Return the [x, y] coordinate for the center point of the cell that contains the specified text.  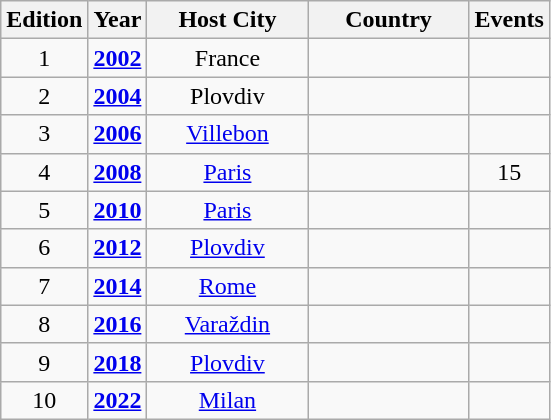
Rome [228, 286]
Villebon [228, 134]
10 [44, 400]
2018 [118, 362]
2008 [118, 172]
2006 [118, 134]
2010 [118, 210]
Events [509, 20]
7 [44, 286]
6 [44, 248]
2012 [118, 248]
15 [509, 172]
2022 [118, 400]
Year [118, 20]
2 [44, 96]
3 [44, 134]
9 [44, 362]
2004 [118, 96]
1 [44, 58]
8 [44, 324]
Milan [228, 400]
Varaždin [228, 324]
Country [388, 20]
Edition [44, 20]
Host City [228, 20]
2016 [118, 324]
France [228, 58]
2014 [118, 286]
5 [44, 210]
4 [44, 172]
2002 [118, 58]
